Locate the cell with the specified text and output its [X, Y] center coordinate. 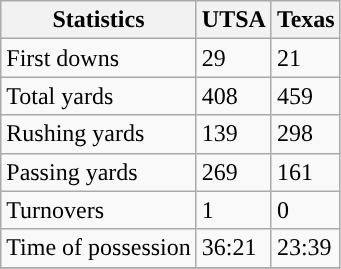
Texas [306, 20]
139 [234, 134]
Statistics [99, 20]
First downs [99, 58]
0 [306, 210]
Passing yards [99, 172]
UTSA [234, 20]
Total yards [99, 96]
408 [234, 96]
298 [306, 134]
21 [306, 58]
29 [234, 58]
161 [306, 172]
Rushing yards [99, 134]
Turnovers [99, 210]
23:39 [306, 248]
459 [306, 96]
Time of possession [99, 248]
1 [234, 210]
269 [234, 172]
36:21 [234, 248]
